Scan for the cell matching the given text and deliver its [x, y] coordinate at center. 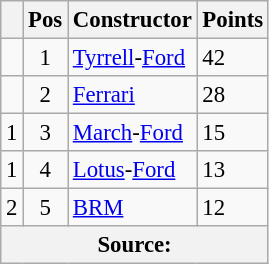
5 [46, 208]
13 [232, 170]
Lotus-Ford [133, 170]
Pos [46, 20]
15 [232, 133]
Ferrari [133, 95]
March-Ford [133, 133]
4 [46, 170]
28 [232, 95]
BRM [133, 208]
Constructor [133, 20]
Tyrrell-Ford [133, 58]
Points [232, 20]
Source: [135, 245]
42 [232, 58]
12 [232, 208]
3 [46, 133]
